Output the [X, Y] coordinate of the center of the cell containing the given text.  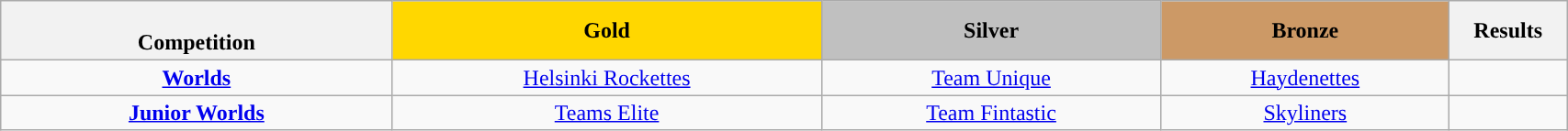
Teams Elite [606, 113]
Bronze [1305, 31]
Skyliners [1305, 113]
Results [1508, 31]
Junior Worlds [197, 113]
Haydenettes [1305, 78]
Team Unique [991, 78]
Team Fintastic [991, 113]
Gold [606, 31]
Silver [991, 31]
Helsinki Rockettes [606, 78]
Competition [197, 31]
Worlds [197, 78]
